Extract the [X, Y] coordinate from the center of the cell holding the provided text.  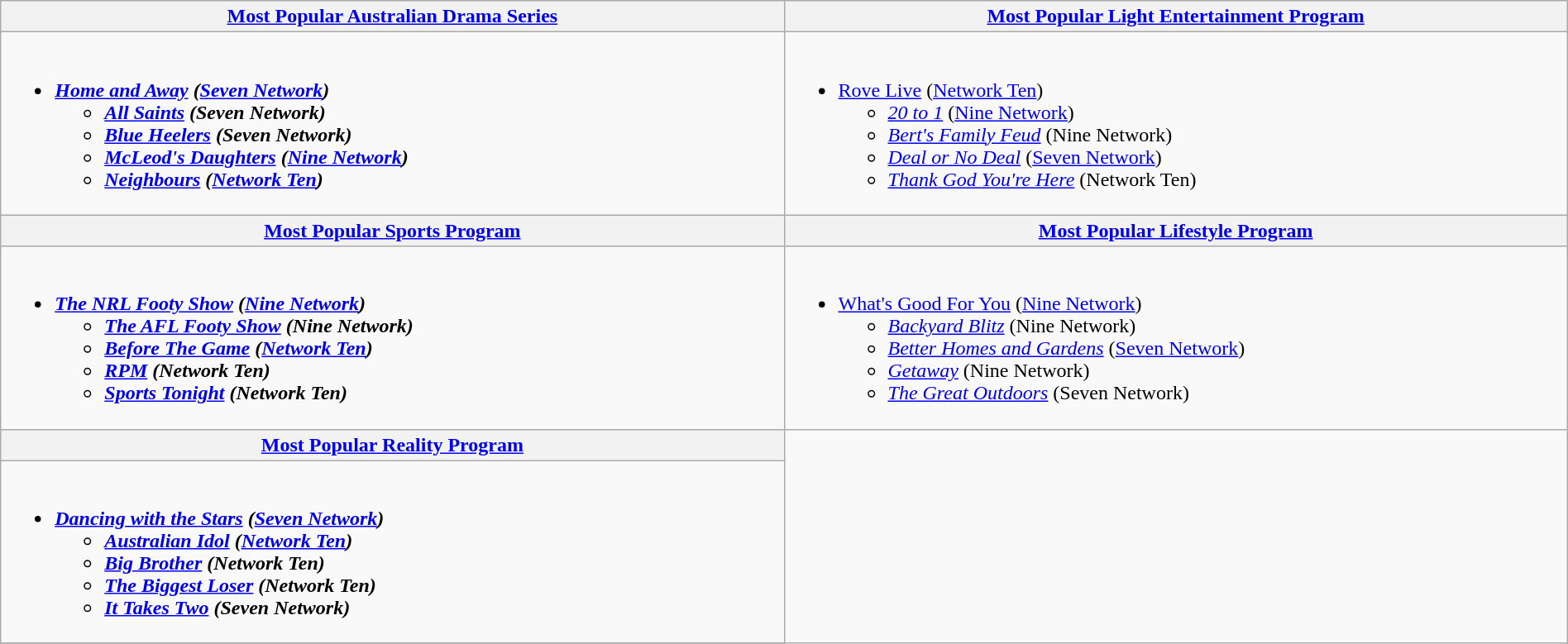
Most Popular Australian Drama Series [392, 17]
The NRL Footy Show (Nine Network)The AFL Footy Show (Nine Network)Before The Game (Network Ten)RPM (Network Ten)Sports Tonight (Network Ten) [392, 337]
Most Popular Lifestyle Program [1176, 231]
Home and Away (Seven Network)All Saints (Seven Network)Blue Heelers (Seven Network)McLeod's Daughters (Nine Network)Neighbours (Network Ten) [392, 124]
Most Popular Light Entertainment Program [1176, 17]
Most Popular Sports Program [392, 231]
Rove Live (Network Ten)20 to 1 (Nine Network)Bert's Family Feud (Nine Network)Deal or No Deal (Seven Network)Thank God You're Here (Network Ten) [1176, 124]
Most Popular Reality Program [392, 445]
